Return the (X, Y) coordinate for the center point of the cell that contains the specified text.  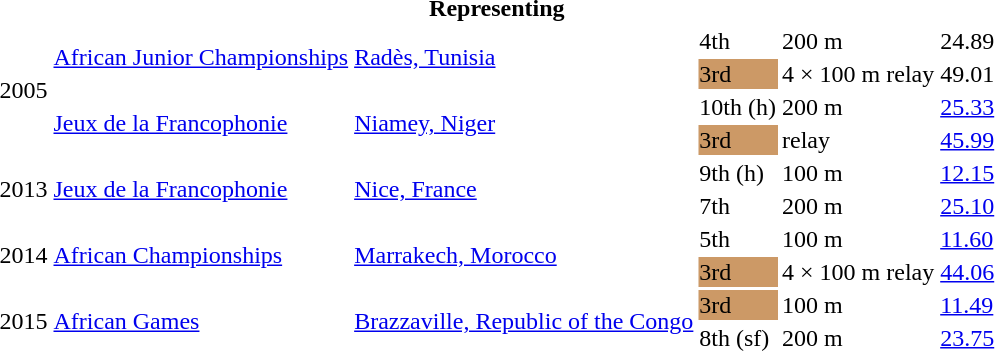
Niamey, Niger (524, 124)
African Junior Championships (201, 58)
Marrakech, Morocco (524, 256)
4th (738, 41)
5th (738, 239)
10th (h) (738, 107)
7th (738, 206)
Radès, Tunisia (524, 58)
African Championships (201, 256)
9th (h) (738, 173)
Nice, France (524, 190)
relay (858, 140)
